Locate the cell with the specified text and output its (X, Y) center coordinate. 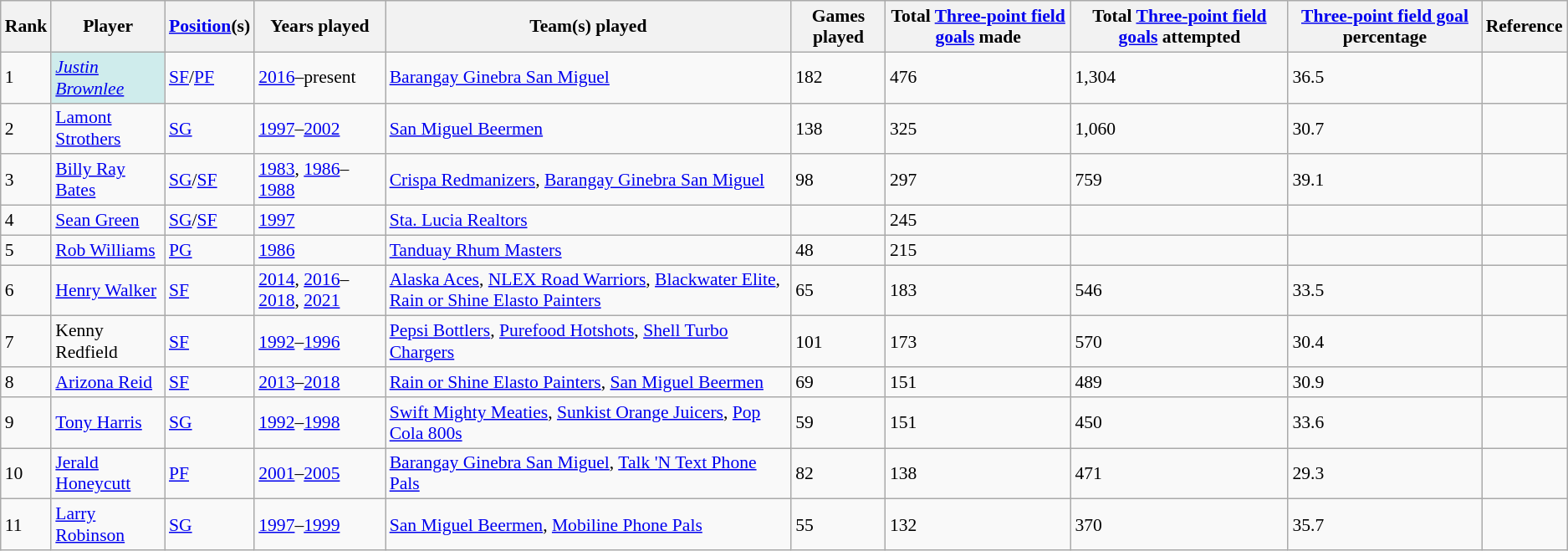
Team(s) played (589, 27)
Alaska Aces, NLEX Road Warriors, Blackwater Elite, Rain or Shine Elasto Painters (589, 291)
7 (27, 341)
59 (838, 423)
1986 (319, 250)
1997–1999 (319, 525)
Rob Williams (108, 250)
1997 (319, 221)
Years played (319, 27)
35.7 (1385, 525)
1983, 1986–1988 (319, 181)
Player (108, 27)
29.3 (1385, 473)
132 (978, 525)
11 (27, 525)
Justin Brownlee (108, 77)
2014, 2016–2018, 2021 (319, 291)
297 (978, 181)
245 (978, 221)
SF/PF (209, 77)
Jerald Honeycutt (108, 473)
8 (27, 382)
82 (838, 473)
101 (838, 341)
1992–1996 (319, 341)
1992–1998 (319, 423)
2013–2018 (319, 382)
471 (1179, 473)
69 (838, 382)
173 (978, 341)
Reference (1525, 27)
183 (978, 291)
Games played (838, 27)
2 (27, 129)
4 (27, 221)
36.5 (1385, 77)
PF (209, 473)
Larry Robinson (108, 525)
55 (838, 525)
Lamont Strothers (108, 129)
48 (838, 250)
Total Three-point field goals made (978, 27)
476 (978, 77)
Kenny Redfield (108, 341)
Henry Walker (108, 291)
Rain or Shine Elasto Painters, San Miguel Beermen (589, 382)
1,060 (1179, 129)
30.9 (1385, 382)
1,304 (1179, 77)
Billy Ray Bates (108, 181)
Pepsi Bottlers, Purefood Hotshots, Shell Turbo Chargers (589, 341)
546 (1179, 291)
Sean Green (108, 221)
759 (1179, 181)
98 (838, 181)
Crispa Redmanizers, Barangay Ginebra San Miguel (589, 181)
215 (978, 250)
30.4 (1385, 341)
Tony Harris (108, 423)
1 (27, 77)
325 (978, 129)
2001–2005 (319, 473)
39.1 (1385, 181)
Total Three-point field goals attempted (1179, 27)
6 (27, 291)
450 (1179, 423)
9 (27, 423)
Swift Mighty Meaties, Sunkist Orange Juicers, Pop Cola 800s (589, 423)
Arizona Reid (108, 382)
Position(s) (209, 27)
489 (1179, 382)
33.6 (1385, 423)
5 (27, 250)
570 (1179, 341)
182 (838, 77)
65 (838, 291)
2016–present (319, 77)
Barangay Ginebra San Miguel, Talk 'N Text Phone Pals (589, 473)
Rank (27, 27)
Barangay Ginebra San Miguel (589, 77)
10 (27, 473)
1997–2002 (319, 129)
San Miguel Beermen (589, 129)
Tanduay Rhum Masters (589, 250)
3 (27, 181)
30.7 (1385, 129)
San Miguel Beermen, Mobiline Phone Pals (589, 525)
Sta. Lucia Realtors (589, 221)
33.5 (1385, 291)
Three-point field goal percentage (1385, 27)
PG (209, 250)
370 (1179, 525)
